Pinpoint the cell where the given text exists, returning its (x, y) midpoint coordinate. 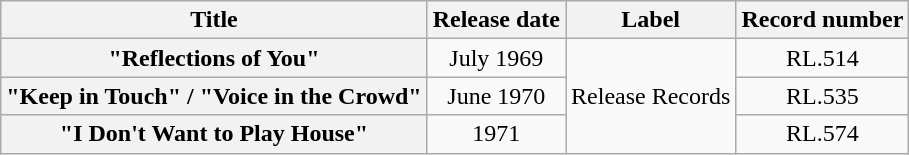
RL.535 (822, 96)
"Keep in Touch" / "Voice in the Crowd" (214, 96)
Record number (822, 20)
June 1970 (496, 96)
July 1969 (496, 58)
1971 (496, 134)
Title (214, 20)
"I Don't Want to Play House" (214, 134)
RL.574 (822, 134)
Release date (496, 20)
Release Records (651, 96)
Label (651, 20)
"Reflections of You" (214, 58)
RL.514 (822, 58)
